Return the (x, y) coordinate for the center point of the cell that contains the specified text.  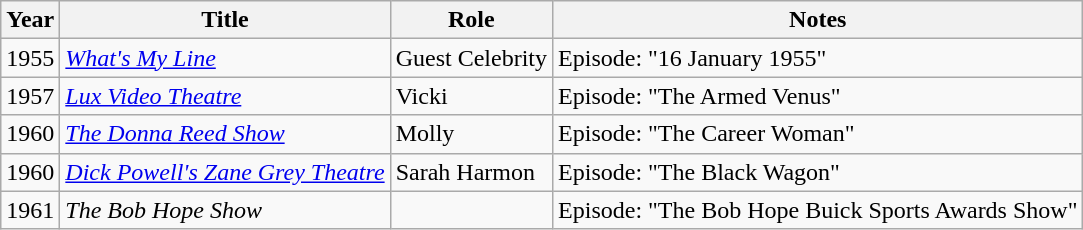
Episode: "The Bob Hope Buick Sports Awards Show" (818, 210)
1961 (30, 210)
Role (471, 20)
What's My Line (225, 58)
Dick Powell's Zane Grey Theatre (225, 172)
1957 (30, 96)
Sarah Harmon (471, 172)
Title (225, 20)
Year (30, 20)
Guest Celebrity (471, 58)
1955 (30, 58)
Episode: "The Black Wagon" (818, 172)
Episode: "16 January 1955" (818, 58)
The Donna Reed Show (225, 134)
The Bob Hope Show (225, 210)
Lux Video Theatre (225, 96)
Notes (818, 20)
Molly (471, 134)
Vicki (471, 96)
Episode: "The Career Woman" (818, 134)
Episode: "The Armed Venus" (818, 96)
